Pinpoint the cell where the given text exists, returning its (X, Y) midpoint coordinate. 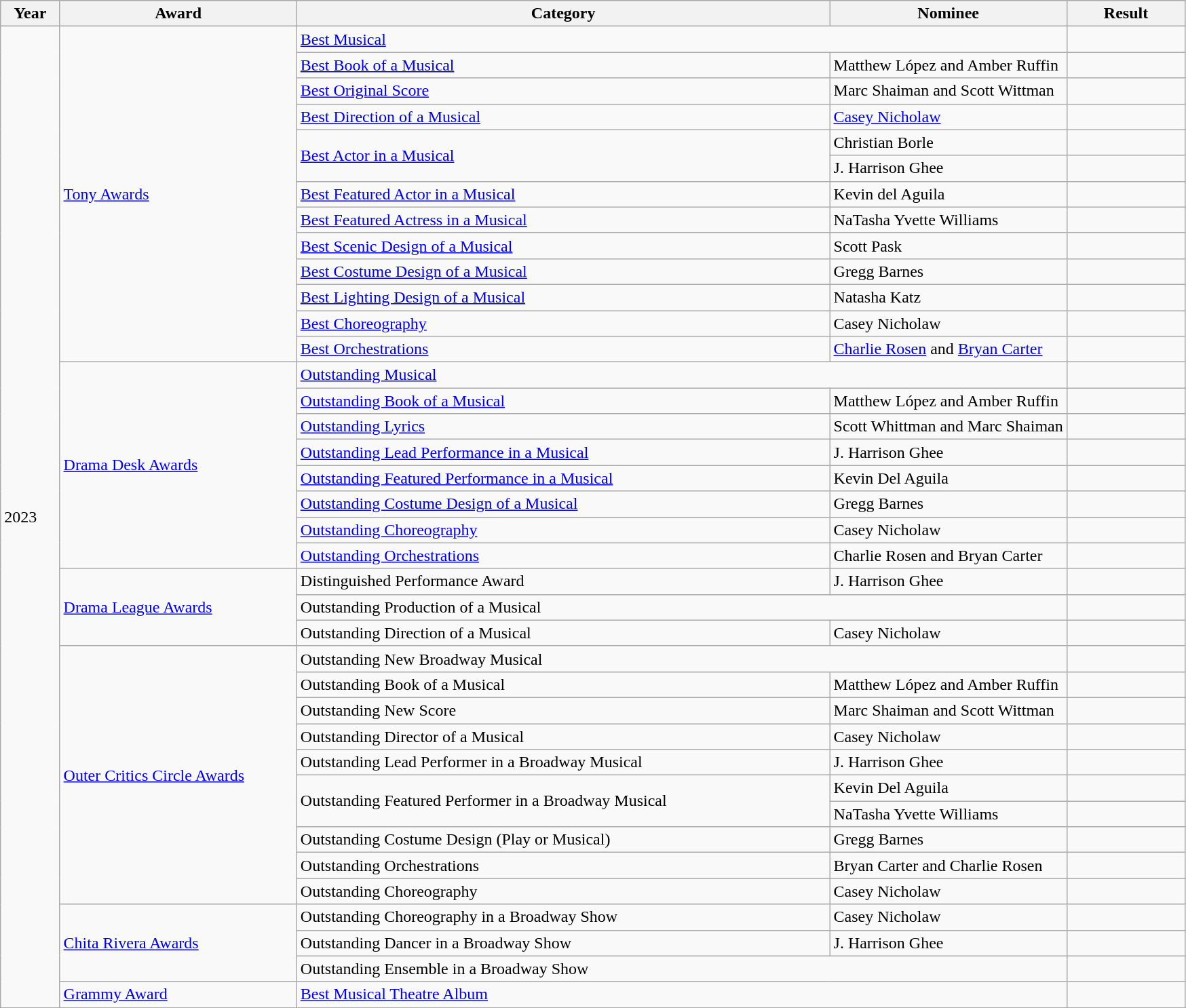
Best Musical Theatre Album (681, 994)
Outstanding New Broadway Musical (681, 659)
Outstanding Costume Design (Play or Musical) (563, 840)
Outstanding Dancer in a Broadway Show (563, 943)
Drama League Awards (178, 607)
Scott Whittman and Marc Shaiman (949, 427)
Outstanding New Score (563, 710)
Grammy Award (178, 994)
Best Original Score (563, 91)
Best Orchestrations (563, 349)
Best Book of a Musical (563, 65)
Christian Borle (949, 142)
Outstanding Ensemble in a Broadway Show (681, 969)
Outstanding Production of a Musical (681, 607)
Outstanding Direction of a Musical (563, 633)
Best Actor in a Musical (563, 155)
Best Lighting Design of a Musical (563, 297)
Best Featured Actress in a Musical (563, 220)
Natasha Katz (949, 297)
Scott Pask (949, 246)
Result (1126, 14)
Best Choreography (563, 324)
Award (178, 14)
Kevin del Aguila (949, 194)
Chita Rivera Awards (178, 943)
Year (30, 14)
Best Direction of a Musical (563, 117)
Best Costume Design of a Musical (563, 271)
Nominee (949, 14)
Tony Awards (178, 194)
2023 (30, 517)
Outstanding Featured Performance in a Musical (563, 478)
Best Featured Actor in a Musical (563, 194)
Outstanding Costume Design of a Musical (563, 504)
Distinguished Performance Award (563, 581)
Outstanding Lead Performance in a Musical (563, 452)
Outstanding Musical (681, 375)
Outstanding Featured Performer in a Broadway Musical (563, 801)
Category (563, 14)
Best Scenic Design of a Musical (563, 246)
Outstanding Director of a Musical (563, 736)
Drama Desk Awards (178, 465)
Best Musical (681, 39)
Outstanding Choreography in a Broadway Show (563, 917)
Outer Critics Circle Awards (178, 775)
Outstanding Lead Performer in a Broadway Musical (563, 762)
Outstanding Lyrics (563, 427)
Bryan Carter and Charlie Rosen (949, 866)
